Capture the cell that displays the provided text and extract its [X, Y] central coordinate. 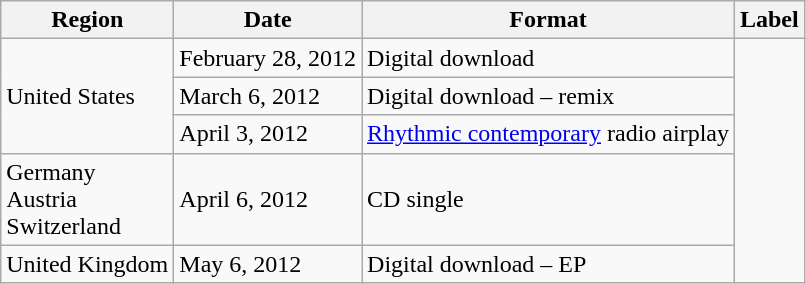
Label [769, 20]
May 6, 2012 [268, 264]
GermanyAustriaSwitzerland [88, 199]
Digital download – remix [548, 96]
United Kingdom [88, 264]
April 3, 2012 [268, 134]
Digital download – EP [548, 264]
Rhythmic contemporary radio airplay [548, 134]
CD single [548, 199]
April 6, 2012 [268, 199]
February 28, 2012 [268, 58]
Date [268, 20]
Region [88, 20]
March 6, 2012 [268, 96]
Format [548, 20]
Digital download [548, 58]
United States [88, 96]
